Scan for the cell matching the given text and deliver its [x, y] coordinate at center. 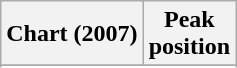
Peak position [189, 34]
Chart (2007) [72, 34]
